Determine the [X, Y] coordinate at the center of the cell enclosing the given text.  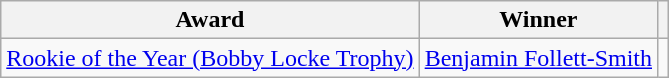
Award [210, 20]
Rookie of the Year (Bobby Locke Trophy) [210, 58]
Benjamin Follett-Smith [538, 58]
Winner [538, 20]
